Determine the (X, Y) coordinate at the center of the cell enclosing the given text.  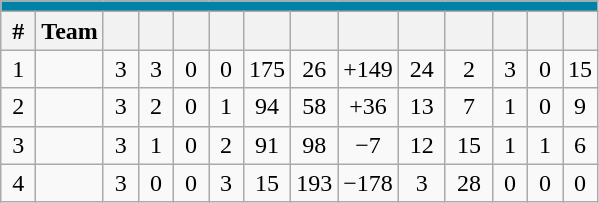
193 (314, 183)
4 (18, 183)
91 (268, 145)
−178 (368, 183)
24 (422, 69)
+36 (368, 107)
28 (468, 183)
12 (422, 145)
13 (422, 107)
6 (580, 145)
9 (580, 107)
98 (314, 145)
94 (268, 107)
175 (268, 69)
+149 (368, 69)
26 (314, 69)
7 (468, 107)
−7 (368, 145)
Team (70, 31)
# (18, 31)
58 (314, 107)
